Scan for the cell matching the given text and deliver its (x, y) coordinate at center. 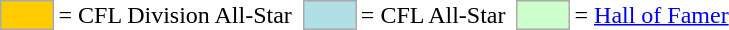
= CFL Division All-Star (175, 15)
= CFL All-Star (433, 15)
